Pinpoint the cell where the given text exists, returning its (x, y) midpoint coordinate. 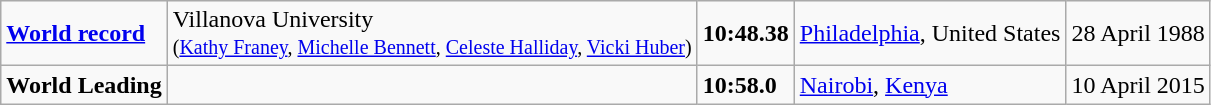
10 April 2015 (1138, 85)
World record (84, 34)
10:48.38 (746, 34)
Villanova University(Kathy Franey, Michelle Bennett, Celeste Halliday, Vicki Huber) (432, 34)
Philadelphia, United States (930, 34)
Nairobi, Kenya (930, 85)
World Leading (84, 85)
28 April 1988 (1138, 34)
10:58.0 (746, 85)
